Provide the (X, Y) coordinate of the cell's center where the given text is located.  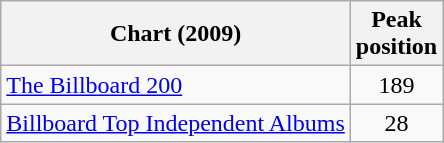
189 (396, 85)
Billboard Top Independent Albums (176, 123)
Chart (2009) (176, 34)
Peakposition (396, 34)
The Billboard 200 (176, 85)
28 (396, 123)
